Pinpoint the cell where the given text exists, returning its (X, Y) midpoint coordinate. 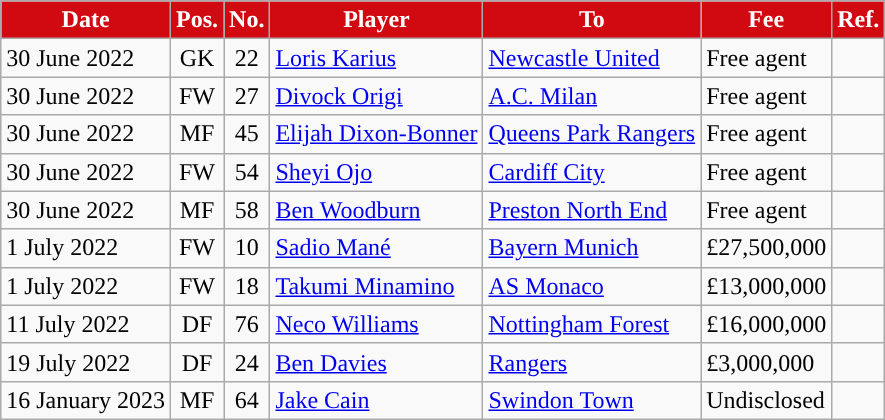
76 (247, 324)
A.C. Milan (592, 96)
45 (247, 134)
22 (247, 58)
Queens Park Rangers (592, 134)
AS Monaco (592, 286)
Date (86, 20)
To (592, 20)
10 (247, 248)
No. (247, 20)
18 (247, 286)
£13,000,000 (766, 286)
Loris Karius (376, 58)
Cardiff City (592, 172)
64 (247, 400)
Nottingham Forest (592, 324)
54 (247, 172)
Player (376, 20)
Ben Woodburn (376, 210)
Fee (766, 20)
Ref. (858, 20)
Sheyi Ojo (376, 172)
Rangers (592, 362)
Undisclosed (766, 400)
Elijah Dixon-Bonner (376, 134)
Newcastle United (592, 58)
£27,500,000 (766, 248)
Divock Origi (376, 96)
24 (247, 362)
£3,000,000 (766, 362)
Sadio Mané (376, 248)
19 July 2022 (86, 362)
Bayern Munich (592, 248)
58 (247, 210)
£16,000,000 (766, 324)
Ben Davies (376, 362)
Takumi Minamino (376, 286)
Swindon Town (592, 400)
GK (196, 58)
Jake Cain (376, 400)
27 (247, 96)
Preston North End (592, 210)
Neco Williams (376, 324)
Pos. (196, 20)
16 January 2023 (86, 400)
11 July 2022 (86, 324)
